Scan for the cell matching the given text and deliver its (X, Y) coordinate at center. 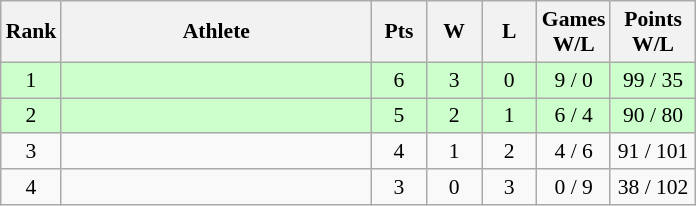
90 / 80 (652, 116)
0 / 9 (574, 187)
L (510, 32)
GamesW/L (574, 32)
6 (398, 80)
Rank (32, 32)
99 / 35 (652, 80)
91 / 101 (652, 152)
4 / 6 (574, 152)
W (454, 32)
6 / 4 (574, 116)
38 / 102 (652, 187)
Athlete (216, 32)
5 (398, 116)
Pts (398, 32)
9 / 0 (574, 80)
PointsW/L (652, 32)
